Output the [X, Y] coordinate of the center of the cell containing the given text.  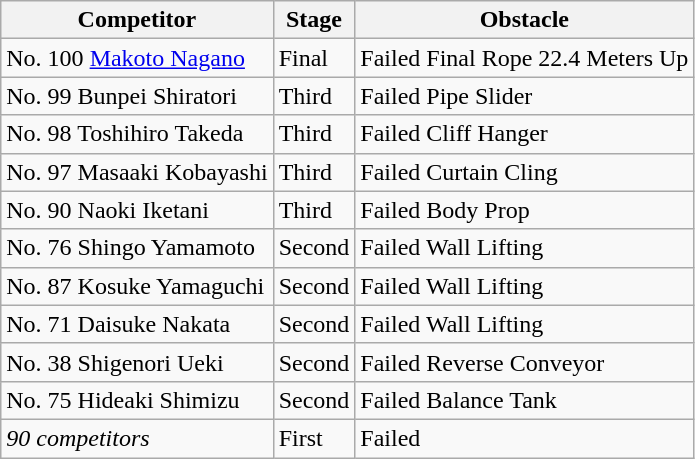
No. 99 Bunpei Shiratori [137, 96]
No. 75 Hideaki Shimizu [137, 400]
Stage [314, 20]
Failed Curtain Cling [524, 172]
Competitor [137, 20]
Failed Reverse Conveyor [524, 362]
Failed Pipe Slider [524, 96]
No. 90 Naoki Iketani [137, 210]
No. 71 Daisuke Nakata [137, 324]
No. 98 Toshihiro Takeda [137, 134]
No. 100 Makoto Nagano [137, 58]
Failed Cliff Hanger [524, 134]
Failed Body Prop [524, 210]
No. 87 Kosuke Yamaguchi [137, 286]
First [314, 438]
No. 97 Masaaki Kobayashi [137, 172]
Final [314, 58]
No. 76 Shingo Yamamoto [137, 248]
90 competitors [137, 438]
Failed Final Rope 22.4 Meters Up [524, 58]
Failed Balance Tank [524, 400]
No. 38 Shigenori Ueki [137, 362]
Failed [524, 438]
Obstacle [524, 20]
